Search for the cell housing the specified text and yield its [x, y] center coordinate. 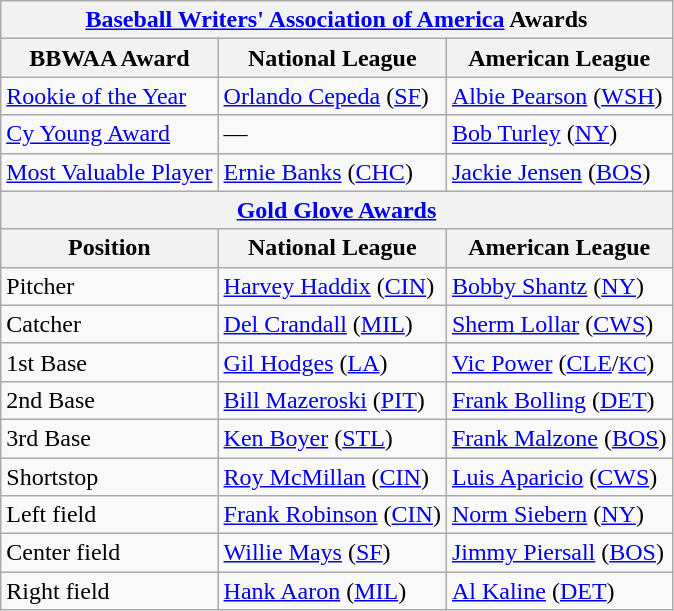
Frank Robinson (CIN) [332, 515]
BBWAA Award [110, 58]
Catcher [110, 324]
Left field [110, 515]
Position [110, 248]
Shortstop [110, 477]
Bob Turley (NY) [559, 134]
Most Valuable Player [110, 172]
Al Kaline (DET) [559, 591]
Pitcher [110, 286]
Willie Mays (SF) [332, 553]
Albie Pearson (WSH) [559, 96]
Hank Aaron (MIL) [332, 591]
Baseball Writers' Association of America Awards [336, 20]
Luis Aparicio (CWS) [559, 477]
Norm Siebern (NY) [559, 515]
Frank Bolling (DET) [559, 400]
3rd Base [110, 438]
Sherm Lollar (CWS) [559, 324]
Frank Malzone (BOS) [559, 438]
Bill Mazeroski (PIT) [332, 400]
Bobby Shantz (NY) [559, 286]
Ernie Banks (CHC) [332, 172]
Del Crandall (MIL) [332, 324]
Ken Boyer (STL) [332, 438]
Roy McMillan (CIN) [332, 477]
Center field [110, 553]
Jackie Jensen (BOS) [559, 172]
Right field [110, 591]
Orlando Cepeda (SF) [332, 96]
Cy Young Award [110, 134]
— [332, 134]
Harvey Haddix (CIN) [332, 286]
Vic Power (CLE/KC) [559, 362]
2nd Base [110, 400]
Gold Glove Awards [336, 210]
Rookie of the Year [110, 96]
1st Base [110, 362]
Gil Hodges (LA) [332, 362]
Jimmy Piersall (BOS) [559, 553]
